Search for the cell housing the specified text and yield its [X, Y] center coordinate. 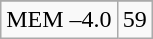
59 [134, 20]
MEM –4.0 [59, 20]
